Detect which cell encompasses the target text, then output its (X, Y) center coordinate. 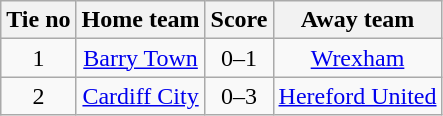
0–1 (239, 58)
1 (38, 58)
Hereford United (358, 96)
Home team (140, 20)
Score (239, 20)
2 (38, 96)
Wrexham (358, 58)
Cardiff City (140, 96)
0–3 (239, 96)
Tie no (38, 20)
Barry Town (140, 58)
Away team (358, 20)
